Return the [x, y] coordinate for the center point of the cell that contains the specified text.  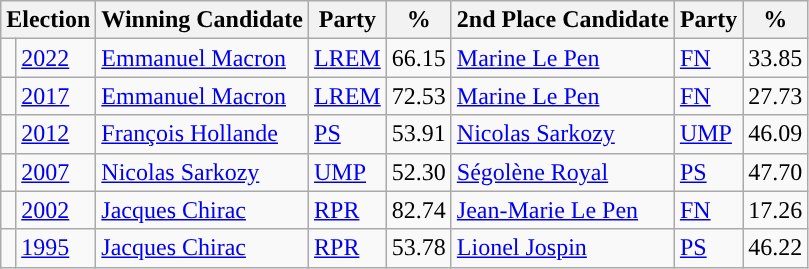
66.15 [418, 58]
2002 [56, 210]
72.53 [418, 96]
Ségolène Royal [562, 172]
Winning Candidate [202, 20]
27.73 [776, 96]
53.91 [418, 134]
1995 [56, 248]
82.74 [418, 210]
2007 [56, 172]
Lionel Jospin [562, 248]
2017 [56, 96]
46.09 [776, 134]
52.30 [418, 172]
2012 [56, 134]
François Hollande [202, 134]
33.85 [776, 58]
46.22 [776, 248]
2nd Place Candidate [562, 20]
2022 [56, 58]
47.70 [776, 172]
Jean-Marie Le Pen [562, 210]
Election [48, 20]
17.26 [776, 210]
53.78 [418, 248]
